Search for the cell housing the specified text and yield its (X, Y) center coordinate. 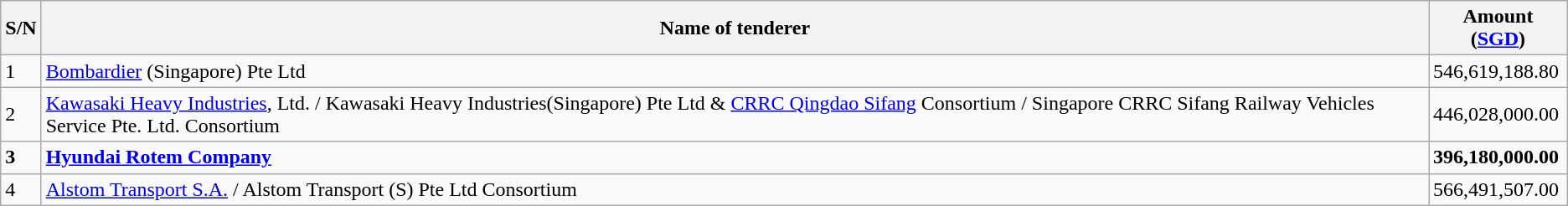
Bombardier (Singapore) Pte Ltd (735, 71)
S/N (21, 28)
396,180,000.00 (1498, 157)
Alstom Transport S.A. / Alstom Transport (S) Pte Ltd Consortium (735, 189)
Hyundai Rotem Company (735, 157)
Amount (SGD) (1498, 28)
2 (21, 114)
566,491,507.00 (1498, 189)
446,028,000.00 (1498, 114)
3 (21, 157)
Name of tenderer (735, 28)
4 (21, 189)
1 (21, 71)
546,619,188.80 (1498, 71)
